Return the (x, y) coordinate for the center point of the cell that contains the specified text.  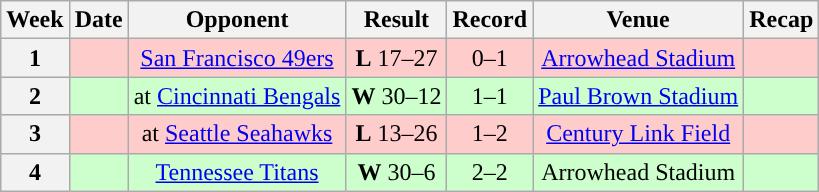
L 17–27 (396, 58)
Century Link Field (638, 134)
2–2 (490, 172)
Opponent (237, 20)
1 (35, 58)
Tennessee Titans (237, 172)
4 (35, 172)
0–1 (490, 58)
Recap (782, 20)
W 30–6 (396, 172)
Venue (638, 20)
Result (396, 20)
L 13–26 (396, 134)
W 30–12 (396, 96)
3 (35, 134)
1–1 (490, 96)
at Cincinnati Bengals (237, 96)
Record (490, 20)
Paul Brown Stadium (638, 96)
1–2 (490, 134)
Week (35, 20)
Date (98, 20)
at Seattle Seahawks (237, 134)
San Francisco 49ers (237, 58)
2 (35, 96)
